Provide the (x, y) coordinate of the cell's center where the given text is located.  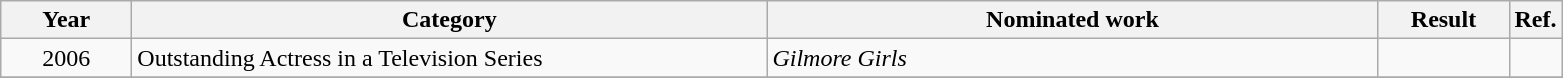
Gilmore Girls (1072, 58)
2006 (66, 58)
Outstanding Actress in a Television Series (450, 58)
Year (66, 20)
Nominated work (1072, 20)
Result (1444, 20)
Ref. (1536, 20)
Category (450, 20)
